For the text-containing cell, return its midpoint in (x, y) coordinate format. 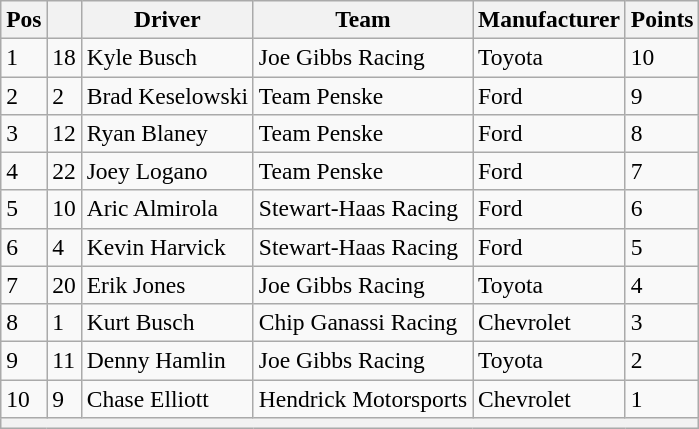
Joey Logano (167, 171)
Hendrick Motorsports (362, 398)
Aric Almirola (167, 209)
Erik Jones (167, 285)
Brad Keselowski (167, 95)
Points (662, 19)
Pos (24, 19)
Team (362, 19)
Kevin Harvick (167, 247)
20 (64, 285)
Denny Hamlin (167, 360)
Manufacturer (550, 19)
Kyle Busch (167, 57)
Driver (167, 19)
18 (64, 57)
Chip Ganassi Racing (362, 322)
Ryan Blaney (167, 133)
12 (64, 133)
22 (64, 171)
11 (64, 360)
Kurt Busch (167, 322)
Chase Elliott (167, 398)
